From the cell containing the given text, extract its center point as (x, y) coordinate. 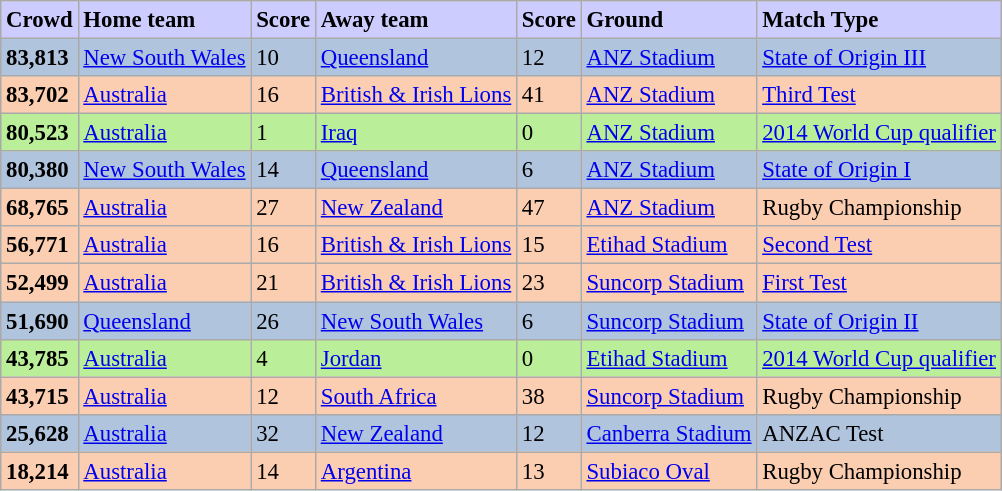
41 (550, 95)
ANZAC Test (879, 433)
18,214 (40, 471)
32 (284, 433)
27 (284, 208)
52,499 (40, 283)
Match Type (879, 20)
4 (284, 358)
State of Origin II (879, 321)
South Africa (416, 396)
13 (550, 471)
83,702 (40, 95)
1 (284, 133)
80,380 (40, 170)
First Test (879, 283)
Argentina (416, 471)
Second Test (879, 245)
Canberra Stadium (669, 433)
43,715 (40, 396)
51,690 (40, 321)
Jordan (416, 358)
10 (284, 58)
21 (284, 283)
Third Test (879, 95)
Subiaco Oval (669, 471)
25,628 (40, 433)
83,813 (40, 58)
56,771 (40, 245)
Home team (164, 20)
47 (550, 208)
Away team (416, 20)
68,765 (40, 208)
38 (550, 396)
15 (550, 245)
43,785 (40, 358)
26 (284, 321)
State of Origin I (879, 170)
Iraq (416, 133)
23 (550, 283)
State of Origin III (879, 58)
Ground (669, 20)
Crowd (40, 20)
80,523 (40, 133)
